Identify which cell holds the provided text, then report its [X, Y] central coordinate. 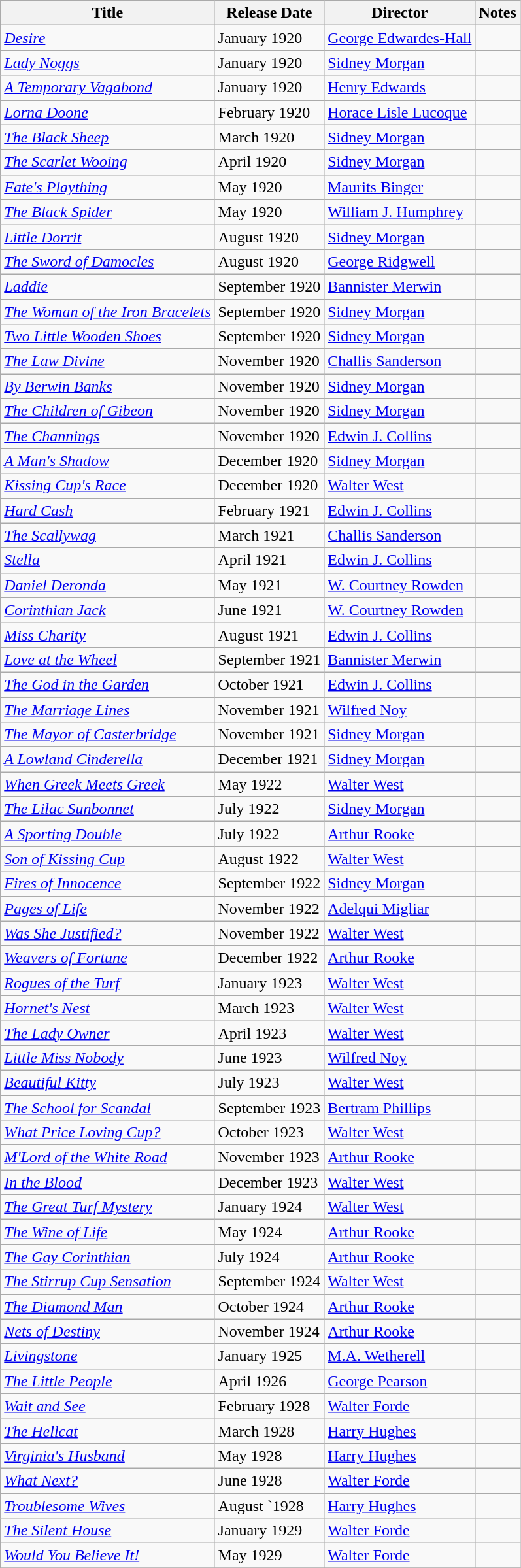
Weavers of Fortune [107, 958]
By Berwin Banks [107, 386]
A Lowland Cinderella [107, 759]
Pages of Life [107, 909]
The Law Divine [107, 361]
M'Lord of the White Road [107, 1158]
May 1929 [269, 1556]
December 1923 [269, 1182]
Wait and See [107, 1406]
September 1924 [269, 1282]
Adelqui Migliar [400, 909]
Horace Lisle Lucoque [400, 112]
May 1921 [269, 585]
October 1924 [269, 1307]
Was She Justified? [107, 933]
April 1921 [269, 560]
March 1920 [269, 137]
The School for Scandal [107, 1108]
A Temporary Vagabond [107, 88]
The Silent House [107, 1531]
September 1923 [269, 1108]
March 1928 [269, 1431]
Stella [107, 560]
Little Miss Nobody [107, 1058]
June 1923 [269, 1058]
April 1920 [269, 162]
What Next? [107, 1480]
Bertram Phillips [400, 1108]
The Woman of the Iron Bracelets [107, 312]
November 1923 [269, 1158]
The Scarlet Wooing [107, 162]
June 1928 [269, 1480]
Henry Edwards [400, 88]
Notes [497, 13]
January 1925 [269, 1356]
When Greek Meets Greek [107, 784]
Maurits Binger [400, 187]
Beautiful Kitty [107, 1082]
December 1921 [269, 759]
September 1921 [269, 659]
Would You Believe It! [107, 1556]
Livingstone [107, 1356]
Daniel Deronda [107, 585]
The God in the Garden [107, 684]
Love at the Wheel [107, 659]
March 1923 [269, 1008]
Son of Kissing Cup [107, 859]
April 1923 [269, 1033]
March 1921 [269, 535]
The Hellcat [107, 1431]
January 1924 [269, 1207]
George Pearson [400, 1381]
George Ridgwell [400, 261]
Virginia's Husband [107, 1456]
October 1921 [269, 684]
Laddie [107, 286]
Rogues of the Turf [107, 983]
Release Date [269, 13]
A Man's Shadow [107, 461]
The Lilac Sunbonnet [107, 809]
February 1928 [269, 1406]
July 1924 [269, 1257]
The Children of Gibeon [107, 411]
May 1922 [269, 784]
Fires of Innocence [107, 884]
Hard Cash [107, 510]
M.A. Wetherell [400, 1356]
The Gay Corinthian [107, 1257]
The Great Turf Mystery [107, 1207]
Little Dorrit [107, 237]
The Wine of Life [107, 1232]
February 1920 [269, 112]
Miss Charity [107, 635]
July 1923 [269, 1082]
In the Blood [107, 1182]
Desire [107, 38]
May 1928 [269, 1456]
November 1924 [269, 1331]
June 1921 [269, 610]
Two Little Wooden Shoes [107, 337]
January 1923 [269, 983]
The Channings [107, 436]
August 1922 [269, 859]
April 1926 [269, 1381]
September 1922 [269, 884]
May 1924 [269, 1232]
December 1922 [269, 958]
A Sporting Double [107, 834]
The Sword of Damocles [107, 261]
October 1923 [269, 1133]
August `1928 [269, 1505]
Corinthian Jack [107, 610]
Lady Noggs [107, 63]
The Stirrup Cup Sensation [107, 1282]
The Lady Owner [107, 1033]
The Mayor of Casterbridge [107, 735]
Troublesome Wives [107, 1505]
January 1929 [269, 1531]
February 1921 [269, 510]
Nets of Destiny [107, 1331]
Title [107, 13]
Kissing Cup's Race [107, 486]
The Little People [107, 1381]
Director [400, 13]
Hornet's Nest [107, 1008]
William J. Humphrey [400, 212]
What Price Loving Cup? [107, 1133]
The Scallywag [107, 535]
The Marriage Lines [107, 709]
The Black Sheep [107, 137]
August 1921 [269, 635]
The Black Spider [107, 212]
Fate's Plaything [107, 187]
Lorna Doone [107, 112]
George Edwardes-Hall [400, 38]
The Diamond Man [107, 1307]
